Locate the cell with the specified text and output its (x, y) center coordinate. 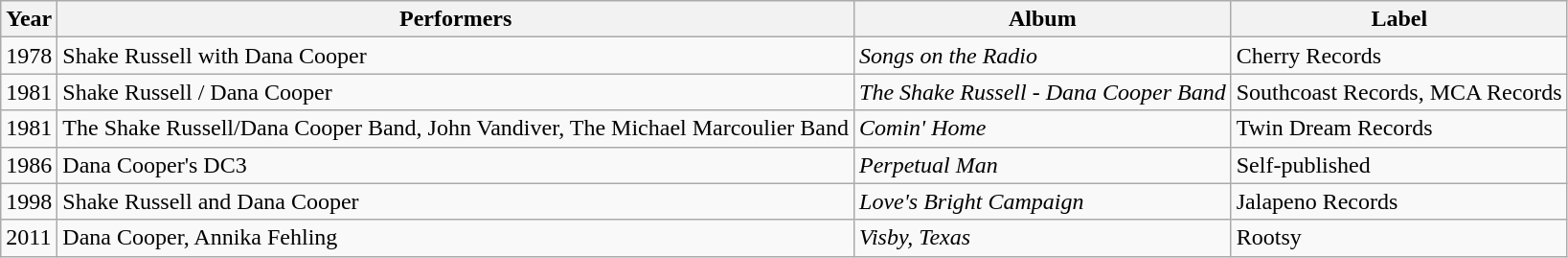
Year (29, 19)
Label (1398, 19)
Shake Russell / Dana Cooper (456, 92)
Rootsy (1398, 238)
Southcoast Records, MCA Records (1398, 92)
Jalapeno Records (1398, 201)
Comin' Home (1043, 129)
Dana Cooper, Annika Fehling (456, 238)
1978 (29, 56)
Dana Cooper's DC3 (456, 165)
1998 (29, 201)
The Shake Russell/Dana Cooper Band, John Vandiver, The Michael Marcoulier Band (456, 129)
Self-published (1398, 165)
Songs on the Radio (1043, 56)
Perpetual Man (1043, 165)
Love's Bright Campaign (1043, 201)
The Shake Russell - Dana Cooper Band (1043, 92)
Shake Russell and Dana Cooper (456, 201)
1986 (29, 165)
Visby, Texas (1043, 238)
Cherry Records (1398, 56)
Twin Dream Records (1398, 129)
2011 (29, 238)
Album (1043, 19)
Performers (456, 19)
Shake Russell with Dana Cooper (456, 56)
